Scan for the cell matching the given text and deliver its (x, y) coordinate at center. 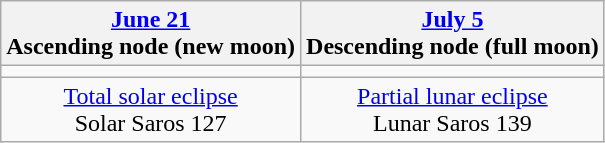
Total solar eclipseSolar Saros 127 (151, 110)
July 5Descending node (full moon) (453, 34)
June 21Ascending node (new moon) (151, 34)
Partial lunar eclipseLunar Saros 139 (453, 110)
